For the text-containing cell, return its midpoint in [x, y] coordinate format. 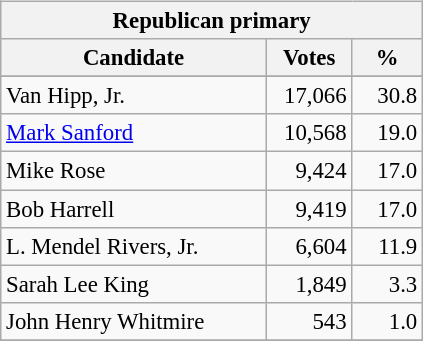
Van Hipp, Jr. [134, 96]
543 [309, 321]
% [388, 58]
19.0 [388, 133]
Mike Rose [134, 171]
Mark Sanford [134, 133]
3.3 [388, 284]
30.8 [388, 96]
Bob Harrell [134, 209]
Sarah Lee King [134, 284]
John Henry Whitmire [134, 321]
6,604 [309, 246]
1,849 [309, 284]
L. Mendel Rivers, Jr. [134, 246]
Votes [309, 58]
9,424 [309, 171]
10,568 [309, 133]
9,419 [309, 209]
Republican primary [212, 21]
Candidate [134, 58]
11.9 [388, 246]
17,066 [309, 96]
1.0 [388, 321]
